Provide the (X, Y) coordinate of the cell's center where the given text is located.  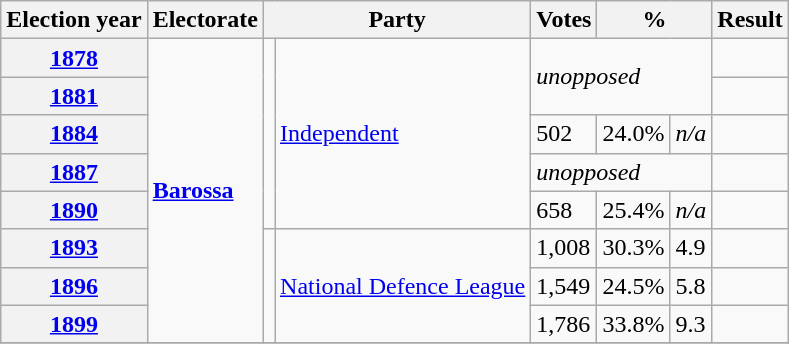
Election year (74, 20)
Independent (403, 134)
% (654, 20)
5.8 (691, 286)
9.3 (691, 324)
1881 (74, 96)
24.5% (634, 286)
Electorate (205, 20)
4.9 (691, 248)
24.0% (634, 134)
33.8% (634, 324)
502 (564, 134)
1899 (74, 324)
1887 (74, 172)
Party (396, 20)
25.4% (634, 210)
1884 (74, 134)
1878 (74, 58)
1890 (74, 210)
National Defence League (403, 286)
1893 (74, 248)
1,008 (564, 248)
Votes (564, 20)
1,786 (564, 324)
Result (750, 20)
1896 (74, 286)
658 (564, 210)
1,549 (564, 286)
Barossa (205, 191)
30.3% (634, 248)
